Identify which cell holds the provided text, then report its (X, Y) central coordinate. 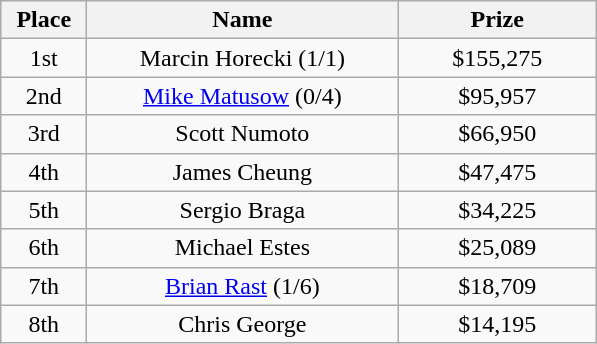
$34,225 (498, 210)
$66,950 (498, 134)
$95,957 (498, 96)
$18,709 (498, 286)
Brian Rast (1/6) (242, 286)
Sergio Braga (242, 210)
7th (44, 286)
6th (44, 248)
Prize (498, 20)
Chris George (242, 324)
4th (44, 172)
1st (44, 58)
$14,195 (498, 324)
2nd (44, 96)
$155,275 (498, 58)
James Cheung (242, 172)
Name (242, 20)
Place (44, 20)
5th (44, 210)
$47,475 (498, 172)
8th (44, 324)
$25,089 (498, 248)
Scott Numoto (242, 134)
Marcin Horecki (1/1) (242, 58)
Mike Matusow (0/4) (242, 96)
3rd (44, 134)
Michael Estes (242, 248)
